Detect which cell encompasses the target text, then output its [x, y] center coordinate. 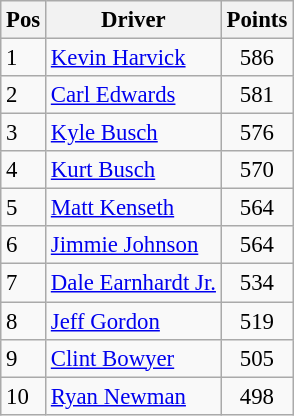
1 [24, 58]
9 [24, 358]
586 [256, 58]
519 [256, 321]
5 [24, 208]
Carl Edwards [134, 95]
Points [256, 20]
6 [24, 245]
10 [24, 396]
8 [24, 321]
Jimmie Johnson [134, 245]
Kurt Busch [134, 170]
3 [24, 133]
Driver [134, 20]
576 [256, 133]
7 [24, 283]
Pos [24, 20]
4 [24, 170]
Dale Earnhardt Jr. [134, 283]
498 [256, 396]
2 [24, 95]
505 [256, 358]
Kevin Harvick [134, 58]
534 [256, 283]
Kyle Busch [134, 133]
Matt Kenseth [134, 208]
581 [256, 95]
570 [256, 170]
Ryan Newman [134, 396]
Clint Bowyer [134, 358]
Jeff Gordon [134, 321]
